Search for the cell housing the specified text and yield its [X, Y] center coordinate. 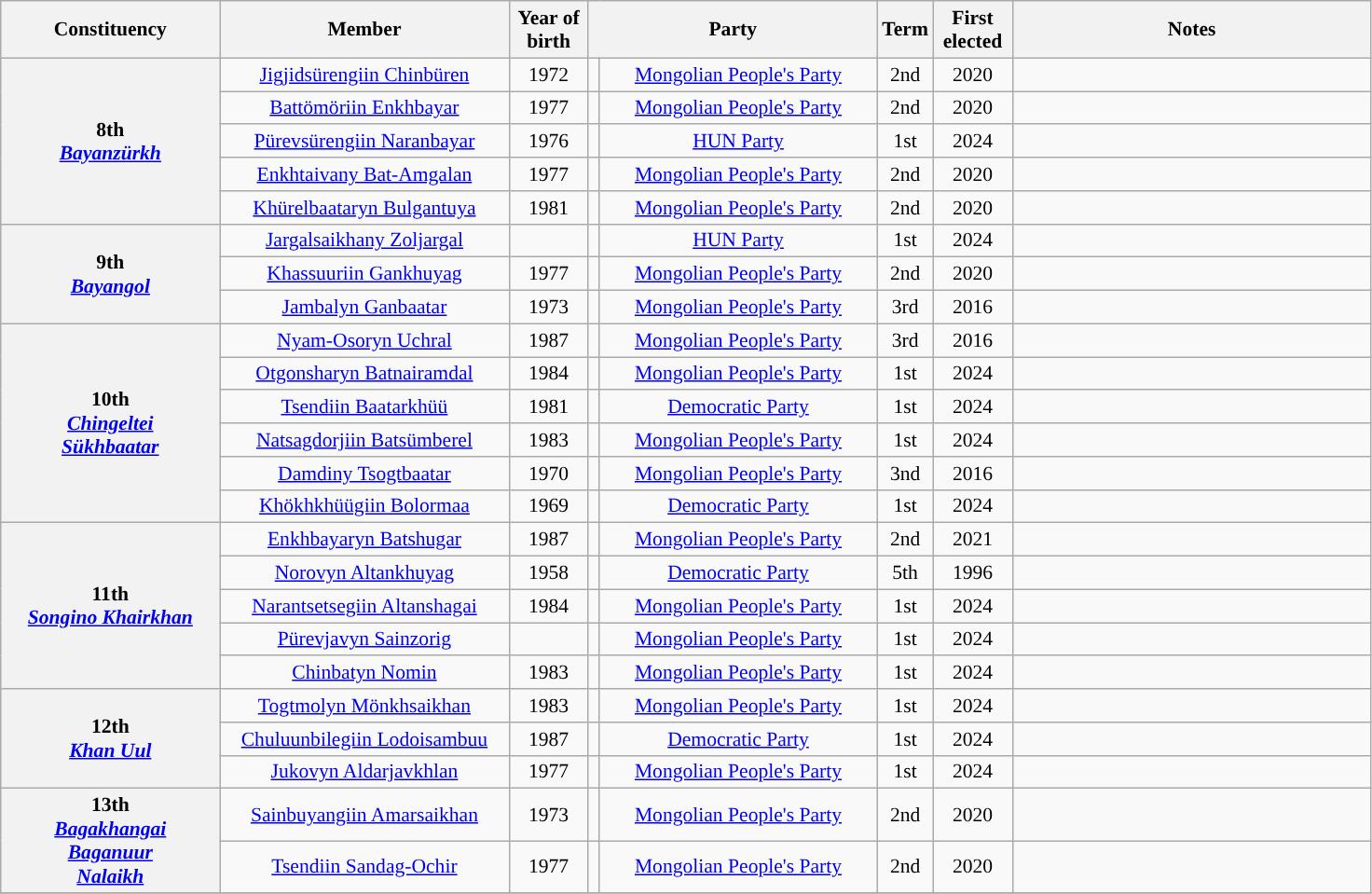
5th [905, 573]
Khassuuriin Gankhuyag [364, 274]
Pürevjavyn Sainzorig [364, 640]
Tsendiin Baatarkhüü [364, 407]
Pürevsürengiin Naranbayar [364, 142]
Natsagdorjiin Batsümberel [364, 440]
Year of birth [548, 30]
Chuluunbilegiin Lodoisambuu [364, 739]
Tsendiin Sandag-Ochir [364, 867]
Jambalyn Ganbaatar [364, 308]
1958 [548, 573]
1969 [548, 506]
12thKhan Uul [110, 738]
Sainbuyangiin Amarsaikhan [364, 815]
1970 [548, 474]
Narantsetsegiin Altanshagai [364, 606]
10thChingelteiSükhbaatar [110, 423]
Enkhtaivany Bat-Amgalan [364, 174]
8thBayanzürkh [110, 141]
Chinbatyn Nomin [364, 673]
11thSongino Khairkhan [110, 606]
9thBayangol [110, 274]
Norovyn Altankhuyag [364, 573]
Jargalsaikhany Zoljargal [364, 241]
Khürelbaataryn Bulgantuya [364, 208]
Khökhkhüügiin Bolormaa [364, 506]
Damdiny Tsogtbaatar [364, 474]
Otgonsharyn Batnairamdal [364, 374]
Term [905, 30]
Togtmolyn Mönkhsaikhan [364, 706]
Constituency [110, 30]
Jukovyn Aldarjavkhlan [364, 772]
3nd [905, 474]
1976 [548, 142]
2021 [973, 540]
First elected [973, 30]
1972 [548, 75]
Jigjidsürengiin Chinbüren [364, 75]
1996 [973, 573]
Member [364, 30]
Nyam-Osoryn Uchral [364, 340]
Notes [1191, 30]
Battömöriin Enkhbayar [364, 108]
Party [733, 30]
13thBagakhangaiBaganuurNalaikh [110, 841]
Enkhbayaryn Batshugar [364, 540]
